Return (X, Y) of the center of cell containing provided text 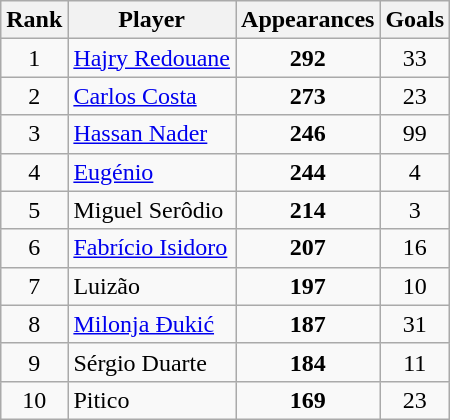
Miguel Serôdio (152, 210)
Goals (415, 20)
Milonja Đukić (152, 324)
Rank (34, 20)
Luizão (152, 286)
16 (415, 248)
Eugénio (152, 172)
169 (308, 400)
187 (308, 324)
33 (415, 58)
Carlos Costa (152, 96)
Hajry Redouane (152, 58)
5 (34, 210)
Pitico (152, 400)
7 (34, 286)
292 (308, 58)
6 (34, 248)
Appearances (308, 20)
8 (34, 324)
11 (415, 362)
Hassan Nader (152, 134)
246 (308, 134)
214 (308, 210)
Player (152, 20)
197 (308, 286)
184 (308, 362)
207 (308, 248)
99 (415, 134)
2 (34, 96)
9 (34, 362)
Sérgio Duarte (152, 362)
273 (308, 96)
31 (415, 324)
Fabrício Isidoro (152, 248)
244 (308, 172)
1 (34, 58)
